Return [X, Y] of the center of cell containing provided text 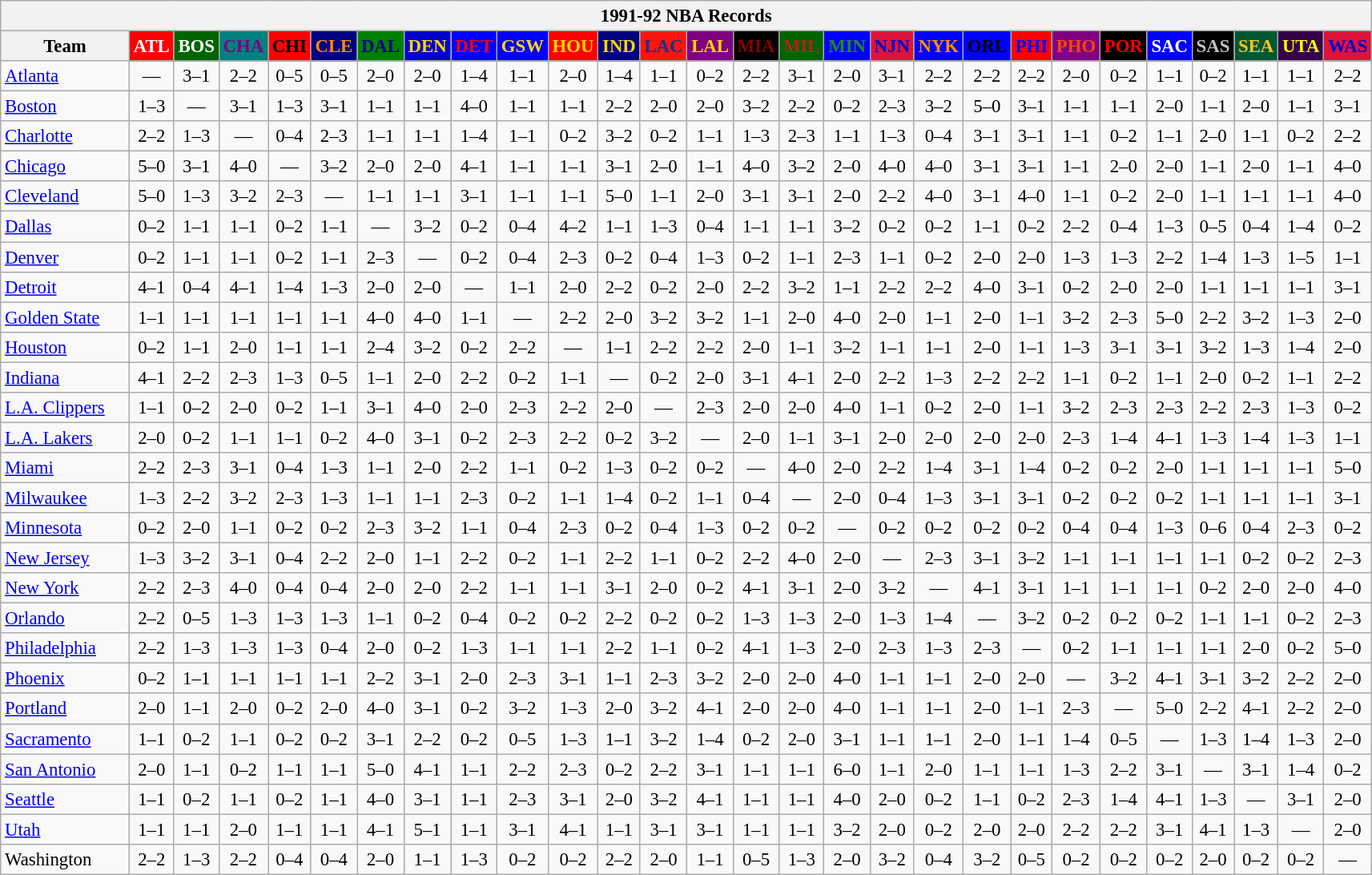
NYK [939, 46]
Utah [66, 829]
UTA [1301, 46]
Chicago [66, 167]
Dallas [66, 227]
CHI [289, 46]
Atlanta [66, 76]
BOS [196, 46]
IND [619, 46]
Indiana [66, 377]
Orlando [66, 619]
5–1 [428, 829]
New Jersey [66, 558]
L.A. Lakers [66, 437]
LAC [663, 46]
Charlotte [66, 136]
SAS [1213, 46]
MIA [756, 46]
DAL [381, 46]
Golden State [66, 317]
Team [66, 46]
Houston [66, 347]
DEN [428, 46]
LAL [710, 46]
CLE [333, 46]
PHO [1076, 46]
GSW [522, 46]
6–0 [847, 769]
Boston [66, 107]
Seattle [66, 799]
DET [474, 46]
NJN [892, 46]
4–2 [573, 227]
CHA [243, 46]
HOU [573, 46]
L.A. Clippers [66, 408]
Philadelphia [66, 648]
Detroit [66, 287]
Miami [66, 468]
MIN [847, 46]
WAS [1348, 46]
0–6 [1213, 528]
2–4 [381, 347]
Phoenix [66, 679]
PHI [1032, 46]
Minnesota [66, 528]
San Antonio [66, 769]
ATL [151, 46]
Milwaukee [66, 498]
ORL [987, 46]
1–5 [1301, 257]
1991-92 NBA Records [686, 16]
SEA [1256, 46]
Sacramento [66, 739]
MIL [802, 46]
SAC [1169, 46]
Portland [66, 709]
POR [1123, 46]
Washington [66, 860]
New York [66, 588]
Denver [66, 257]
Cleveland [66, 196]
